Detect which cell encompasses the target text, then output its [X, Y] center coordinate. 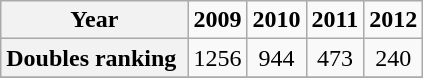
Doubles ranking [94, 58]
Year [94, 20]
2009 [218, 20]
2011 [335, 20]
1256 [218, 58]
2012 [394, 20]
473 [335, 58]
2010 [276, 20]
944 [276, 58]
240 [394, 58]
